Locate the cell with the specified text and output its [X, Y] center coordinate. 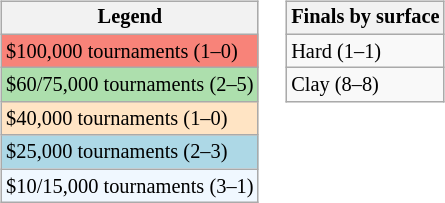
$100,000 tournaments (1–0) [130, 51]
$60/75,000 tournaments (2–5) [130, 85]
Finals by surface [365, 18]
$10/15,000 tournaments (3–1) [130, 186]
$25,000 tournaments (2–3) [130, 152]
Clay (8–8) [365, 85]
Legend [130, 18]
$40,000 tournaments (1–0) [130, 119]
Hard (1–1) [365, 51]
